Locate the cell with the specified text and output its [x, y] center coordinate. 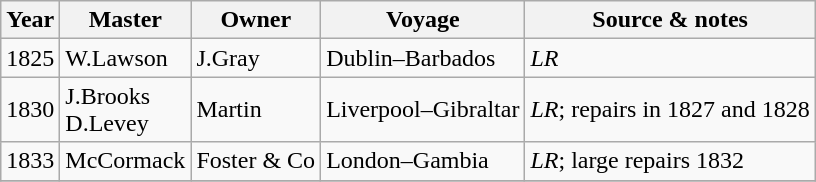
1825 [30, 58]
Voyage [423, 20]
Liverpool–Gibraltar [423, 110]
Source & notes [670, 20]
LR [670, 58]
W.Lawson [126, 58]
Martin [256, 110]
McCormack [126, 161]
London–Gambia [423, 161]
Year [30, 20]
J.BrooksD.Levey [126, 110]
1833 [30, 161]
Owner [256, 20]
1830 [30, 110]
LR; repairs in 1827 and 1828 [670, 110]
LR; large repairs 1832 [670, 161]
Master [126, 20]
Foster & Co [256, 161]
J.Gray [256, 58]
Dublin–Barbados [423, 58]
